Scan for the cell matching the given text and deliver its (x, y) coordinate at center. 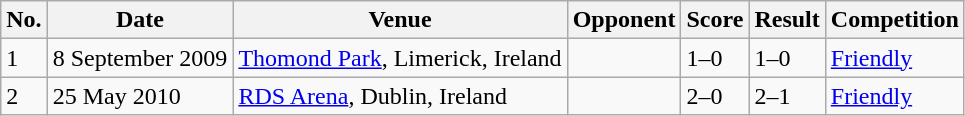
2 (24, 96)
Date (140, 20)
Result (787, 20)
Opponent (624, 20)
2–0 (715, 96)
Competition (894, 20)
RDS Arena, Dublin, Ireland (400, 96)
2–1 (787, 96)
Thomond Park, Limerick, Ireland (400, 58)
1 (24, 58)
25 May 2010 (140, 96)
Venue (400, 20)
Score (715, 20)
No. (24, 20)
8 September 2009 (140, 58)
